Find where the given text appears and provide that cell's center as (x, y) coordinate. 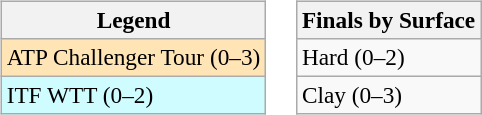
Finals by Surface (389, 20)
Legend (133, 20)
ITF WTT (0–2) (133, 95)
Hard (0–2) (389, 57)
ATP Challenger Tour (0–3) (133, 57)
Clay (0–3) (389, 95)
